Determine the [X, Y] coordinate at the center of the cell enclosing the given text.  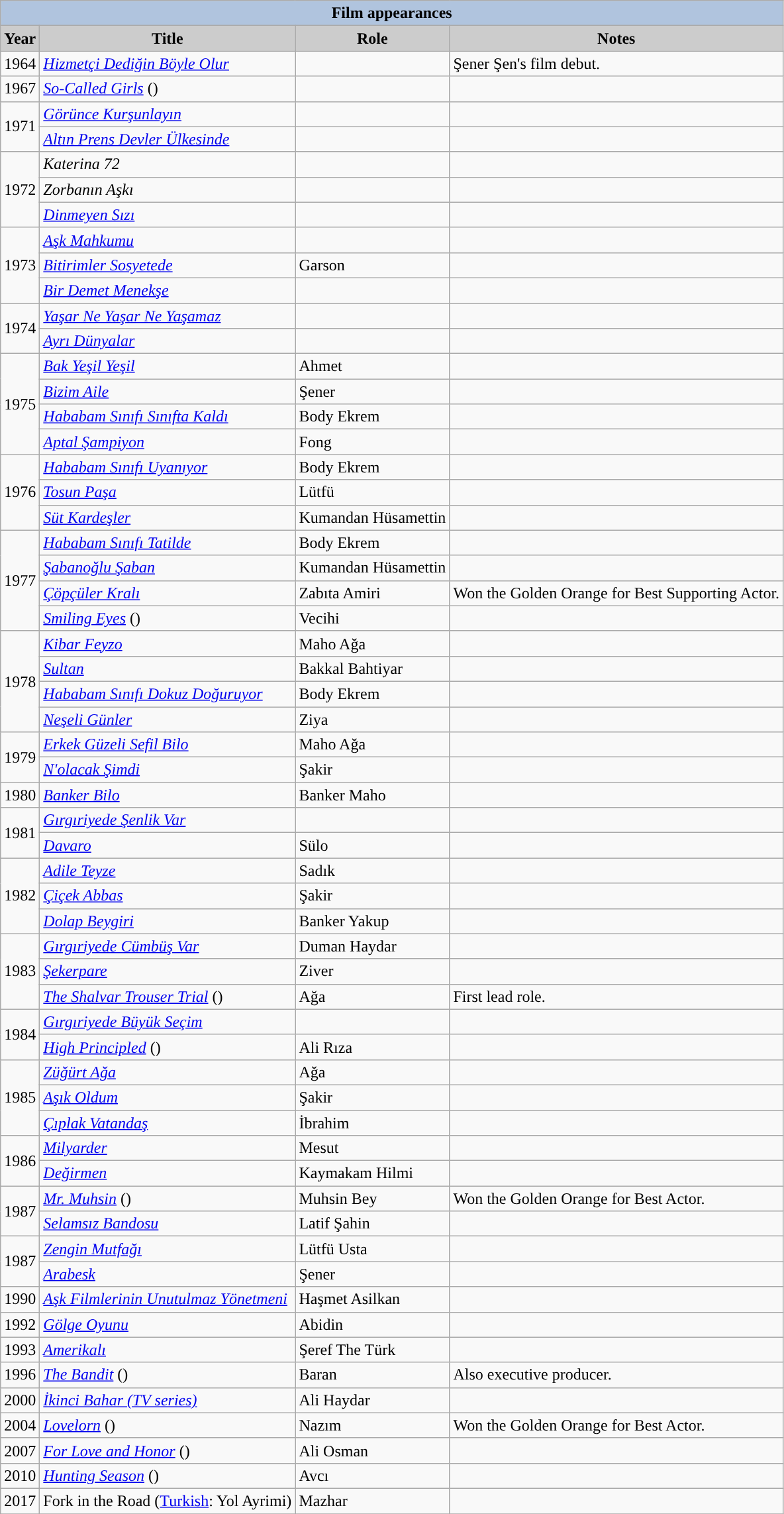
Muhsin Bey [372, 1199]
1984 [20, 1034]
1996 [20, 1375]
Çıplak Vatandaş [168, 1123]
Bak Yeşil Yeşil [168, 366]
1978 [20, 681]
Dolap Beygiri [168, 921]
Aptal Şampiyon [168, 442]
Also executive producer. [616, 1375]
Davaro [168, 845]
Gırgıriyede Cümbüş Var [168, 946]
Role [372, 38]
1986 [20, 1161]
High Principled () [168, 1047]
2017 [20, 1501]
1976 [20, 492]
1993 [20, 1350]
1992 [20, 1325]
Year [20, 38]
Sultan [168, 669]
Gölge Oyunu [168, 1325]
Erkek Güzeli Sefil Bilo [168, 745]
Ali Osman [372, 1450]
Katerina 72 [168, 164]
Mesut [372, 1148]
Kibar Feyzo [168, 643]
Zorbanın Aşkı [168, 189]
Kaymakam Hilmi [372, 1173]
Banker Maho [372, 795]
1977 [20, 580]
Baran [372, 1375]
2007 [20, 1450]
Değirmen [168, 1173]
Süt Kardeşler [168, 517]
1973 [20, 265]
Hunting Season () [168, 1476]
1964 [20, 64]
Banker Yakup [372, 921]
Hizmetçi Dediğin Böyle Olur [168, 64]
The Shalvar Trouser Trial () [168, 997]
İbrahim [372, 1123]
Selamsız Bandosu [168, 1224]
Sadık [372, 871]
Aşık Oldum [168, 1097]
Altın Prens Devler Ülkesinde [168, 139]
Arabesk [168, 1274]
1983 [20, 971]
Lütfü [372, 492]
1971 [20, 127]
Film appearances [392, 13]
Latif Şahin [372, 1224]
The Bandit () [168, 1375]
Fork in the Road (Turkish: Yol Ayrimi) [168, 1501]
Yaşar Ne Yaşar Ne Yaşamaz [168, 316]
Bir Demet Menekşe [168, 290]
Çöpçüler Kralı [168, 593]
Neşeli Günler [168, 719]
Adile Teyze [168, 871]
1985 [20, 1097]
Şabanoğlu Şaban [168, 568]
Bakkal Bahtiyar [372, 669]
Vecihi [372, 618]
1980 [20, 795]
Nazım [372, 1425]
Tosun Paşa [168, 492]
1975 [20, 404]
Haşmet Asilkan [372, 1299]
Abidin [372, 1325]
Lovelorn () [168, 1425]
Garson [372, 265]
Hababam Sınıfı Tatilde [168, 543]
Mazhar [372, 1501]
Won the Golden Orange for Best Supporting Actor. [616, 593]
Bitirimler Sosyetede [168, 265]
Gırgıriyede Şenlik Var [168, 820]
Lütfü Usta [372, 1249]
N'olacak Şimdi [168, 770]
Ali Rıza [372, 1047]
Title [168, 38]
1979 [20, 757]
Hababam Sınıfı Sınıfta Kaldı [168, 417]
Gırgıriyede Büyük Seçim [168, 1022]
Züğürt Ağa [168, 1072]
Hababam Sınıfı Dokuz Doğuruyor [168, 694]
Amerikalı [168, 1350]
Notes [616, 38]
Avcı [372, 1476]
Banker Bilo [168, 795]
Ayrı Dünyalar [168, 341]
Şekerpare [168, 971]
Aşk Filmlerinin Unutulmaz Yönetmeni [168, 1299]
First lead role. [616, 997]
2010 [20, 1476]
Bizim Aile [168, 392]
So-Called Girls () [168, 89]
Çiçek Abbas [168, 896]
Fong [372, 442]
1982 [20, 896]
2000 [20, 1400]
Ahmet [372, 366]
1981 [20, 833]
1990 [20, 1299]
Ali Haydar [372, 1400]
Duman Haydar [372, 946]
Milyarder [168, 1148]
Ziya [372, 719]
1967 [20, 89]
Görünce Kurşunlayın [168, 114]
Hababam Sınıfı Uyanıyor [168, 467]
Smiling Eyes () [168, 618]
Şener Şen's film debut. [616, 64]
2004 [20, 1425]
Mr. Muhsin () [168, 1199]
1972 [20, 189]
Aşk Mahkumu [168, 240]
Dinmeyen Sızı [168, 215]
Zabıta Amiri [372, 593]
Ziver [372, 971]
Şeref The Türk [372, 1350]
İkinci Bahar (TV series) [168, 1400]
For Love and Honor () [168, 1450]
1974 [20, 329]
Sülo [372, 845]
Zengin Mutfağı [168, 1249]
